Search for the cell housing the specified text and yield its [X, Y] center coordinate. 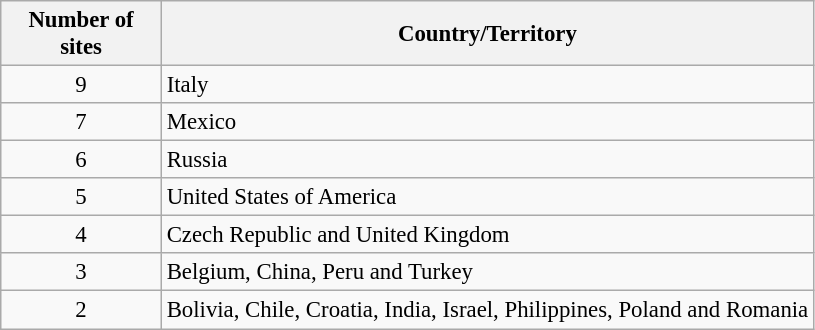
Russia [487, 160]
3 [82, 273]
9 [82, 85]
Italy [487, 85]
5 [82, 197]
Bolivia, Chile, Croatia, India, Israel, Philippines, Poland and Romania [487, 310]
United States of America [487, 197]
7 [82, 122]
4 [82, 235]
Belgium, China, Peru and Turkey [487, 273]
Czech Republic and United Kingdom [487, 235]
Mexico [487, 122]
Number of sites [82, 34]
2 [82, 310]
6 [82, 160]
Country/Territory [487, 34]
